Return [x, y] of the center of cell containing provided text 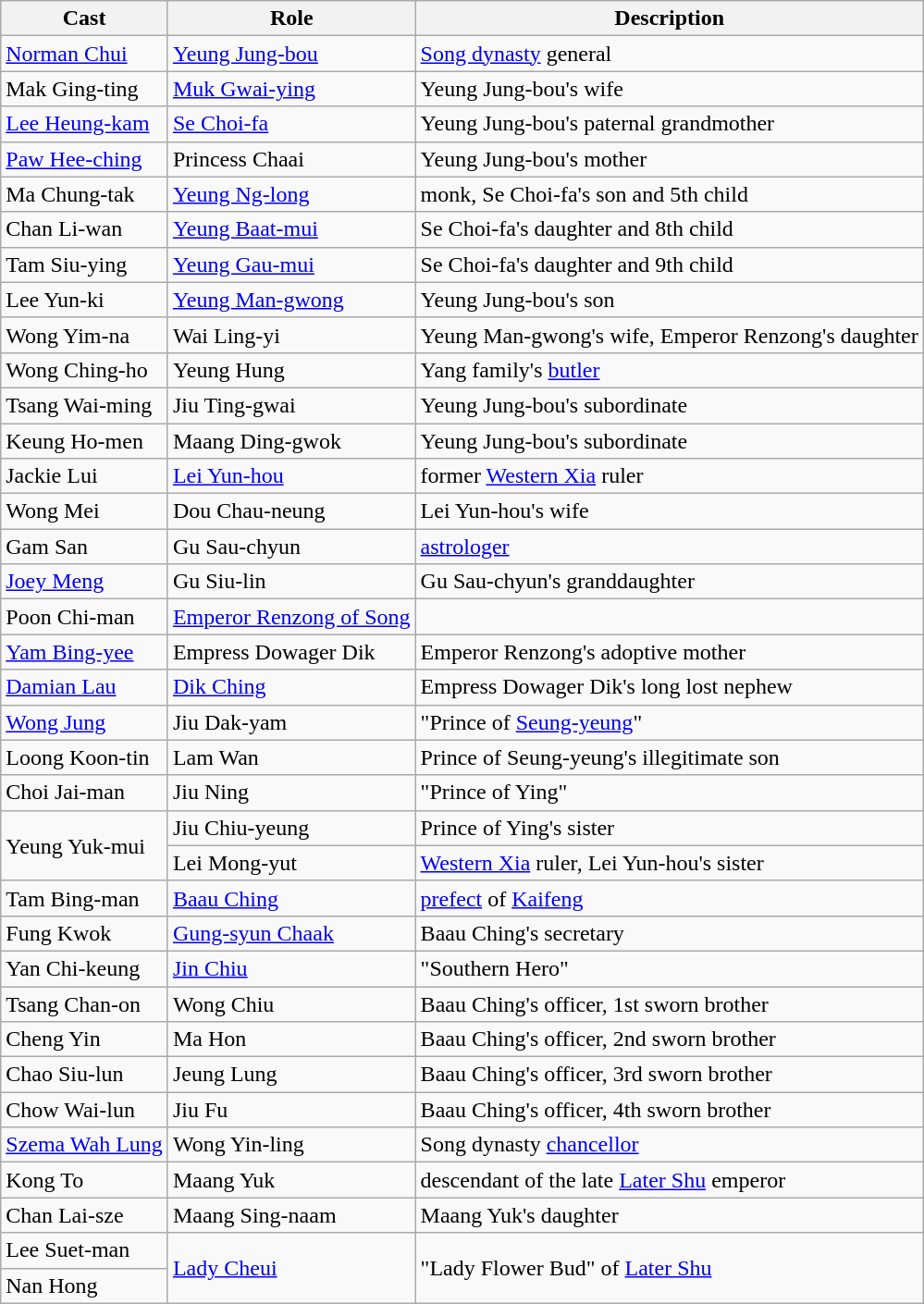
Se Choi-fa's daughter and 8th child [670, 229]
Norman Chui [85, 54]
Cheng Yin [85, 1040]
Keung Ho-men [85, 441]
Maang Yuk [291, 1180]
Song dynasty chancellor [670, 1145]
Role [291, 18]
Jiu Ning [291, 793]
Damian Lau [85, 687]
Paw Hee-ching [85, 159]
prefect of Kaifeng [670, 898]
Wai Ling-yi [291, 335]
Emperor Renzong of Song [291, 617]
Lam Wan [291, 757]
Se Choi-fa's daughter and 9th child [670, 264]
Dik Ching [291, 687]
Jeung Lung [291, 1075]
Jiu Fu [291, 1110]
Szema Wah Lung [85, 1145]
Joey Meng [85, 582]
Lei Yun-hou's wife [670, 511]
Yeung Yuk-mui [85, 845]
Lee Suet-man [85, 1250]
Jiu Dak-yam [291, 722]
"Southern Hero" [670, 968]
Empress Dowager Dik's long lost nephew [670, 687]
Baau Ching [291, 898]
Jin Chiu [291, 968]
Western Xia ruler, Lei Yun-hou's sister [670, 863]
Gung-syun Chaak [291, 933]
Baau Ching's officer, 3rd sworn brother [670, 1075]
Baau Ching's officer, 4th sworn brother [670, 1110]
Chao Siu-lun [85, 1075]
"Lady Flower Bud" of Later Shu [670, 1268]
Maang Ding-gwok [291, 441]
Wong Chiu [291, 1003]
Yeung Man-gwong [291, 300]
Yeung Man-gwong's wife, Emperor Renzong's daughter [670, 335]
Description [670, 18]
Baau Ching's officer, 2nd sworn brother [670, 1040]
Chan Lai-sze [85, 1215]
Prince of Ying's sister [670, 828]
Lady Cheui [291, 1268]
Yeung Jung-bou's paternal grandmother [670, 124]
Prince of Seung-yeung's illegitimate son [670, 757]
Dou Chau-neung [291, 511]
Choi Jai-man [85, 793]
Wong Mei [85, 511]
Yeung Baat-mui [291, 229]
Song dynasty general [670, 54]
Yam Bing-yee [85, 652]
descendant of the late Later Shu emperor [670, 1180]
Yeung Hung [291, 370]
Ma Chung-tak [85, 194]
Lee Heung-kam [85, 124]
Jackie Lui [85, 476]
Yeung Jung-bou's wife [670, 89]
former Western Xia ruler [670, 476]
Yeung Jung-bou's son [670, 300]
Ma Hon [291, 1040]
Se Choi-fa [291, 124]
Wong Ching-ho [85, 370]
Gam San [85, 547]
Wong Yim-na [85, 335]
Maang Yuk's daughter [670, 1215]
Yeung Ng-long [291, 194]
Yeung Jung-bou [291, 54]
Lei Mong-yut [291, 863]
Poon Chi-man [85, 617]
Kong To [85, 1180]
Jiu Chiu-yeung [291, 828]
Jiu Ting-gwai [291, 405]
Gu Siu-lin [291, 582]
Lee Yun-ki [85, 300]
Yeung Gau-mui [291, 264]
Yang family's butler [670, 370]
Tsang Wai-ming [85, 405]
Tam Bing-man [85, 898]
Yan Chi-keung [85, 968]
Mak Ging-ting [85, 89]
Baau Ching's officer, 1st sworn brother [670, 1003]
Loong Koon-tin [85, 757]
Tsang Chan-on [85, 1003]
Emperor Renzong's adoptive mother [670, 652]
Chow Wai-lun [85, 1110]
Baau Ching's secretary [670, 933]
Gu Sau-chyun [291, 547]
Cast [85, 18]
"Prince of Ying" [670, 793]
Gu Sau-chyun's granddaughter [670, 582]
Maang Sing-naam [291, 1215]
Empress Dowager Dik [291, 652]
"Prince of Seung-yeung" [670, 722]
monk, Se Choi-fa's son and 5th child [670, 194]
Fung Kwok [85, 933]
astrologer [670, 547]
Wong Yin-ling [291, 1145]
Princess Chaai [291, 159]
Yeung Jung-bou's mother [670, 159]
Muk Gwai-ying [291, 89]
Tam Siu-ying [85, 264]
Chan Li-wan [85, 229]
Wong Jung [85, 722]
Nan Hong [85, 1286]
Lei Yun-hou [291, 476]
